Search for the cell housing the specified text and yield its [x, y] center coordinate. 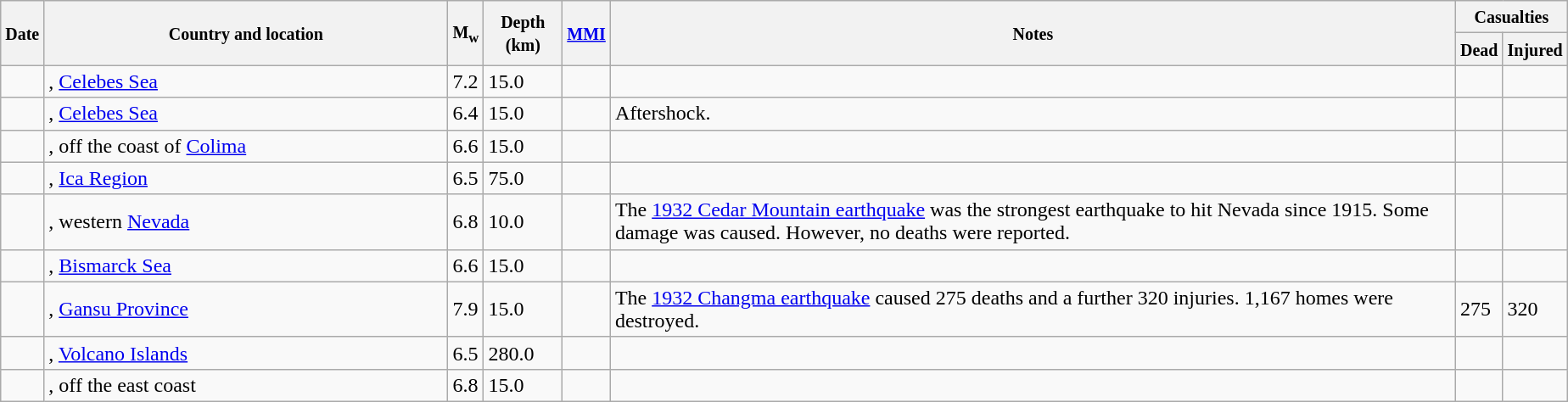
280.0 [523, 353]
, Bismarck Sea [246, 265]
Notes [1033, 33]
MMI [587, 33]
, off the coast of Colima [246, 146]
Country and location [246, 33]
Casualties [1511, 17]
, off the east coast [246, 385]
Aftershock. [1033, 114]
320 [1535, 309]
The 1932 Changma earthquake caused 275 deaths and a further 320 injuries. 1,167 homes were destroyed. [1033, 309]
, Volcano Islands [246, 353]
6.4 [466, 114]
Dead [1479, 49]
7.9 [466, 309]
The 1932 Cedar Mountain earthquake was the strongest earthquake to hit Nevada since 1915. Some damage was caused. However, no deaths were reported. [1033, 222]
Injured [1535, 49]
, Ica Region [246, 178]
, Gansu Province [246, 309]
Mw [466, 33]
7.2 [466, 81]
Depth (km) [523, 33]
10.0 [523, 222]
, western Nevada [246, 222]
75.0 [523, 178]
Date [22, 33]
275 [1479, 309]
